Determine the [X, Y] coordinate at the center of the cell enclosing the given text.  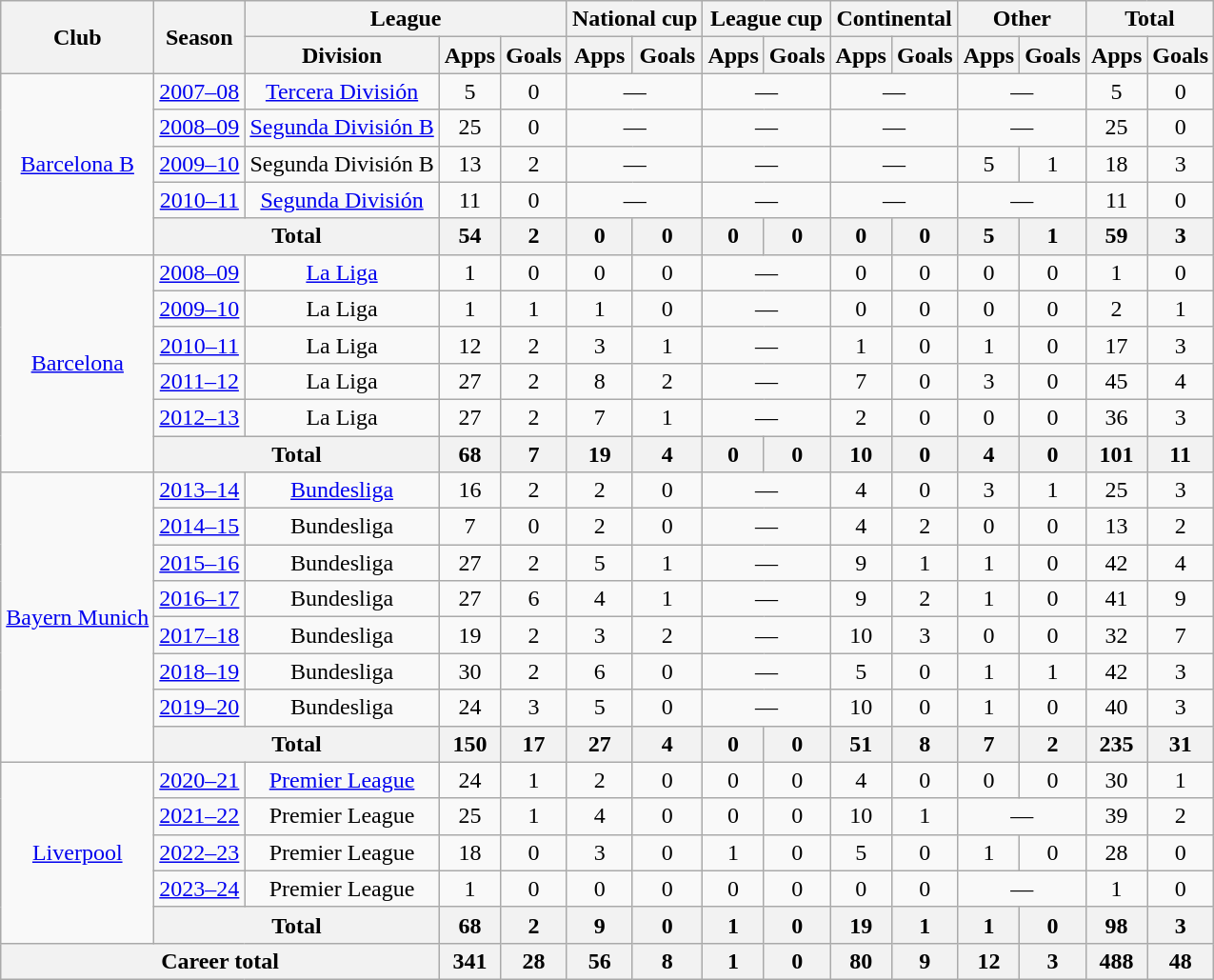
31 [1181, 744]
2012–13 [200, 417]
Segunda División [342, 200]
Division [342, 55]
Barcelona B [78, 164]
2021–22 [200, 816]
2011–12 [200, 381]
56 [599, 961]
2016–17 [200, 599]
Bayern Munich [78, 617]
235 [1116, 744]
98 [1116, 925]
16 [469, 490]
Club [78, 37]
51 [861, 744]
45 [1116, 381]
League cup [766, 19]
32 [1116, 635]
2019–20 [200, 708]
League [406, 19]
Barcelona [78, 363]
Other [1022, 19]
2022–23 [200, 852]
48 [1181, 961]
150 [469, 744]
Career total [220, 961]
2018–19 [200, 671]
54 [469, 236]
2007–08 [200, 91]
2020–21 [200, 780]
2013–14 [200, 490]
39 [1116, 816]
2014–15 [200, 527]
Tercera División [342, 91]
2017–18 [200, 635]
Season [200, 37]
488 [1116, 961]
40 [1116, 708]
2015–16 [200, 563]
Liverpool [78, 852]
80 [861, 961]
Continental [894, 19]
41 [1116, 599]
341 [469, 961]
101 [1116, 454]
National cup [634, 19]
59 [1116, 236]
2023–24 [200, 889]
36 [1116, 417]
